Capture the cell that displays the provided text and extract its [X, Y] central coordinate. 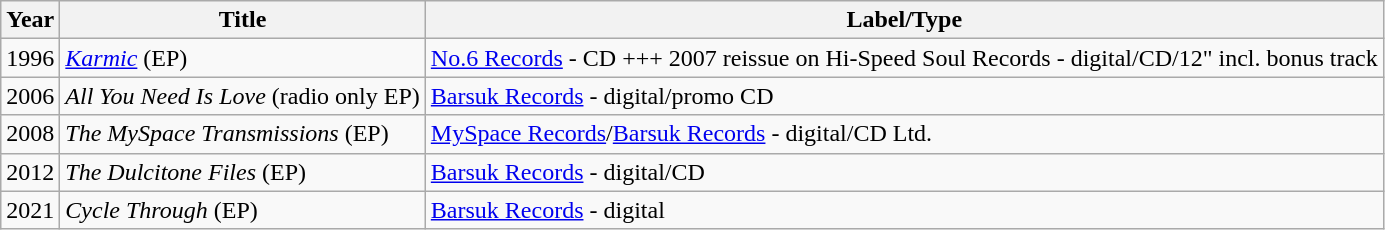
Barsuk Records - digital [904, 210]
All You Need Is Love (radio only EP) [242, 96]
Cycle Through (EP) [242, 210]
The Dulcitone Files (EP) [242, 172]
The MySpace Transmissions (EP) [242, 134]
2006 [30, 96]
Year [30, 20]
MySpace Records/Barsuk Records - digital/CD Ltd. [904, 134]
2021 [30, 210]
2012 [30, 172]
Label/Type [904, 20]
2008 [30, 134]
Barsuk Records - digital/CD [904, 172]
No.6 Records - CD +++ 2007 reissue on Hi-Speed Soul Records - digital/CD/12" incl. bonus track [904, 58]
1996 [30, 58]
Title [242, 20]
Karmic (EP) [242, 58]
Barsuk Records - digital/promo CD [904, 96]
